Pinpoint the cell where the given text exists, returning its (X, Y) midpoint coordinate. 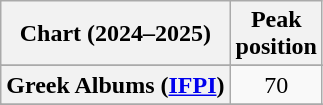
Chart (2024–2025) (116, 34)
Peakposition (276, 34)
Greek Albums (IFPI) (116, 85)
70 (276, 85)
